Find where the given text appears and provide that cell's center as (x, y) coordinate. 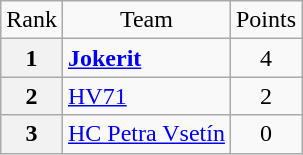
HV71 (146, 96)
4 (266, 58)
HC Petra Vsetín (146, 134)
3 (32, 134)
Jokerit (146, 58)
0 (266, 134)
Team (146, 20)
Points (266, 20)
Rank (32, 20)
1 (32, 58)
